Search for the cell housing the specified text and yield its (x, y) center coordinate. 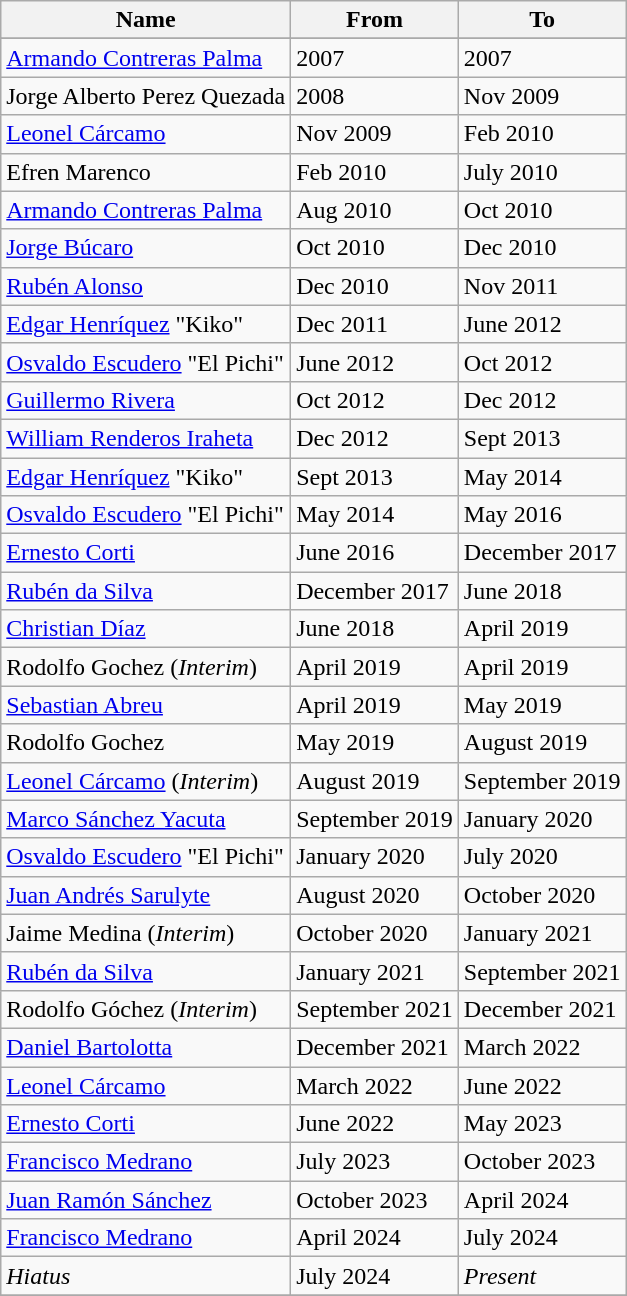
Rodolfo Gochez (Interim) (146, 667)
August 2020 (375, 895)
Jorge Búcaro (146, 248)
July 2010 (542, 172)
Marco Sánchez Yacuta (146, 819)
Nov 2011 (542, 286)
May 2016 (542, 515)
Jorge Alberto Perez Quezada (146, 96)
Jaime Medina (Interim) (146, 933)
Christian Díaz (146, 629)
May 2023 (542, 1124)
Guillermo Rivera (146, 400)
2008 (375, 96)
Present (542, 1276)
Dec 2011 (375, 324)
To (542, 20)
Hiatus (146, 1276)
Rodolfo Góchez (Interim) (146, 1009)
Juan Andrés Sarulyte (146, 895)
Rodolfo Gochez (146, 743)
Leonel Cárcamo (Interim) (146, 781)
Daniel Bartolotta (146, 1047)
Efren Marenco (146, 172)
June 2016 (375, 553)
Name (146, 20)
Rubén Alonso (146, 286)
William Renderos Iraheta (146, 438)
From (375, 20)
Sebastian Abreu (146, 705)
Aug 2010 (375, 210)
Juan Ramón Sánchez (146, 1200)
July 2023 (375, 1162)
July 2020 (542, 857)
